Determine the [X, Y] coordinate at the center of the cell enclosing the given text.  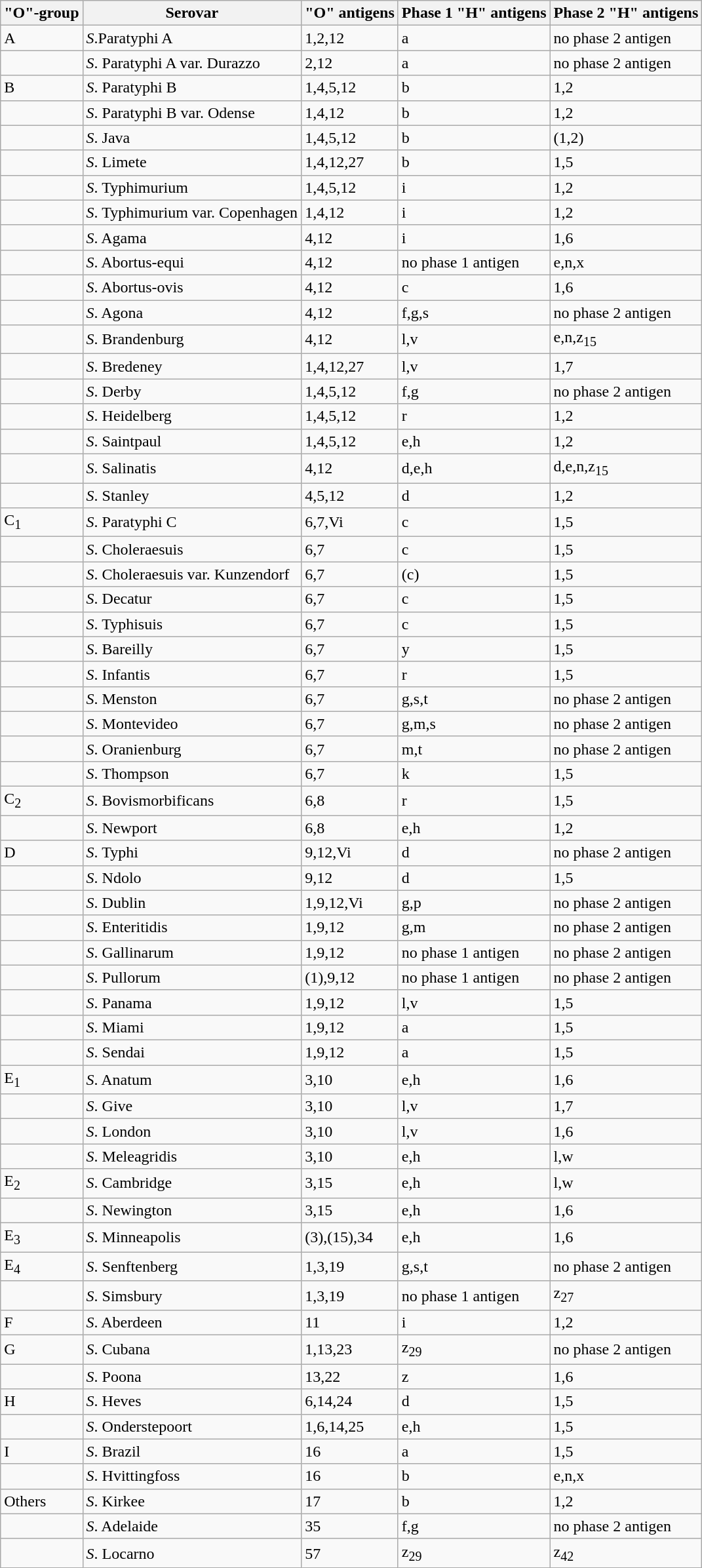
I [42, 1451]
S. Gallinarum [192, 952]
S. Cubana [192, 1350]
"O"-group [42, 13]
S. Meleagridis [192, 1156]
S. Heves [192, 1401]
S. Locarno [192, 1553]
g,m [474, 928]
S. Ndolo [192, 878]
S. Typhimurium var. Copenhagen [192, 212]
17 [350, 1501]
S. Dublin [192, 903]
S. Pullorum [192, 977]
S. Kirkee [192, 1501]
S. Infantis [192, 674]
S. Java [192, 138]
S. Newington [192, 1210]
35 [350, 1526]
f,g,s [474, 313]
B [42, 88]
(1),9,12 [350, 977]
S. Salinatis [192, 468]
(1,2) [626, 138]
S. Sendai [192, 1052]
S. Paratyphi C [192, 522]
1,2,12 [350, 38]
S. Heidelberg [192, 416]
S. Senftenberg [192, 1266]
S. Cambridge [192, 1183]
S. Onderstepoort [192, 1426]
S. Bredeney [192, 366]
S. Aberdeen [192, 1322]
6,7,Vi [350, 522]
S. Agona [192, 313]
S. Agama [192, 237]
g,p [474, 903]
S. Limete [192, 163]
S. Brandenburg [192, 340]
S. Paratyphi B var. Odense [192, 113]
S. Oranienburg [192, 749]
Others [42, 1501]
C2 [42, 801]
(c) [474, 574]
y [474, 649]
57 [350, 1553]
A [42, 38]
d,e,n,z15 [626, 468]
z42 [626, 1553]
6,14,24 [350, 1401]
4,5,12 [350, 495]
Phase 1 "H" antigens [474, 13]
S. Decatur [192, 599]
S. Bareilly [192, 649]
S. Simsbury [192, 1295]
F [42, 1322]
S. Minneapolis [192, 1237]
S. Poona [192, 1377]
S. Abortus-equi [192, 262]
1,9,12,Vi [350, 903]
d,e,h [474, 468]
S. Typhimurium [192, 187]
E2 [42, 1183]
E3 [42, 1237]
S. Thompson [192, 774]
S. Enteritidis [192, 928]
S. Give [192, 1107]
z [474, 1377]
S. Panama [192, 1002]
"O" antigens [350, 13]
1,13,23 [350, 1350]
z27 [626, 1295]
1,6,14,25 [350, 1426]
9,12 [350, 878]
S. Choleraesuis [192, 549]
S. Bovismorbificans [192, 801]
S. Typhi [192, 853]
e,n,z15 [626, 340]
k [474, 774]
S.Paratyphi A [192, 38]
S. Adelaide [192, 1526]
S. Miami [192, 1027]
E1 [42, 1079]
Phase 2 "H" antigens [626, 13]
(3),(15),34 [350, 1237]
S. London [192, 1131]
S. Hvittingfoss [192, 1476]
H [42, 1401]
13,22 [350, 1377]
S. Menston [192, 699]
S. Saintpaul [192, 441]
S. Typhisuis [192, 624]
Serovar [192, 13]
S. Anatum [192, 1079]
2,12 [350, 63]
C1 [42, 522]
S. Paratyphi A var. Durazzo [192, 63]
G [42, 1350]
S. Brazil [192, 1451]
S. Choleraesuis var. Kunzendorf [192, 574]
g,m,s [474, 724]
S. Derby [192, 391]
S. Paratyphi B [192, 88]
9,12,Vi [350, 853]
S. Newport [192, 828]
m,t [474, 749]
D [42, 853]
11 [350, 1322]
S. Montevideo [192, 724]
S. Stanley [192, 495]
E4 [42, 1266]
S. Abortus-ovis [192, 287]
